Extract the (x, y) coordinate from the center of the cell holding the provided text.  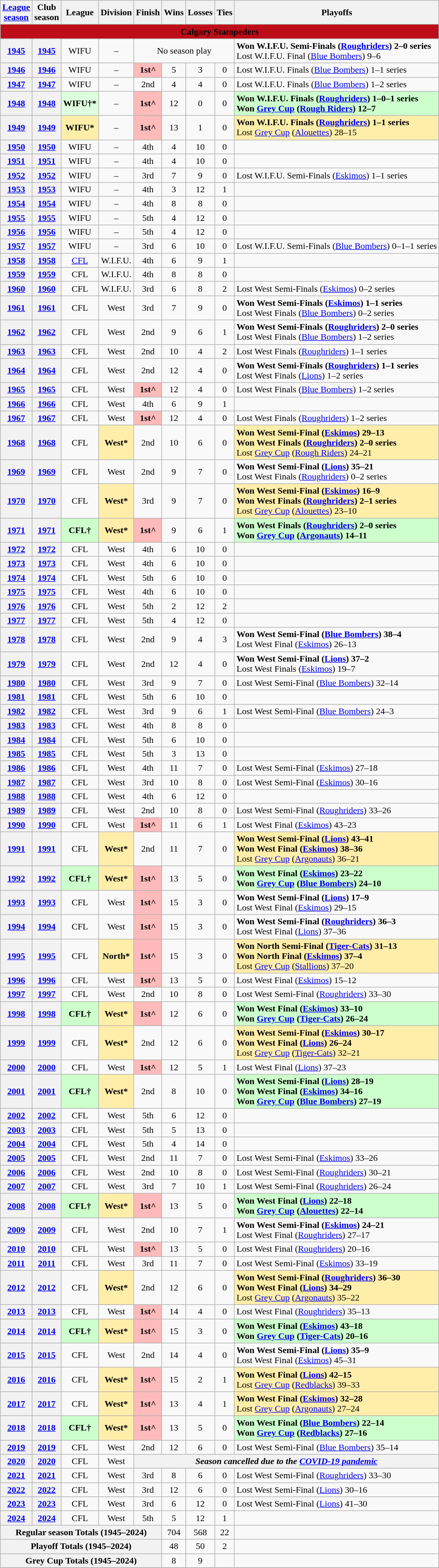
Won North Semi-Final (Tiger-Cats) 31–13Won North Final (Eskimos) 37–4Lost Grey Cup (Stallions) 37–20 (337, 956)
Playoffs (337, 13)
North* (116, 956)
22 (225, 1532)
Lost West Semi-Final (Eskimos) 30–16 (337, 782)
Won West Final (Lions) 22–18Won Grey Cup (Alouettes) 22–14 (337, 1206)
Won W.I.F.U. Finals (Roughriders) 1–0–1 seriesWon Grey Cup (Rough Riders) 12–7 (337, 104)
Lost West Final (Eskimos) 43–23 (337, 825)
Won West Semi-Final (Roughriders) 36–30Won West Final (Lions) 34–29Lost Grey Cup (Argonauts) 35–22 (337, 1287)
No season play (184, 51)
Won W.I.F.U. Semi-Finals (Roughriders) 2–0 seriesLost W.I.F.U. Final (Blue Bombers) 9–6 (337, 51)
Won West Semi-Final (Roughriders) 36–3Lost West Final (Lions) 37–36 (337, 927)
Lost West Semi-Final (Roughriders) 30–21 (337, 1172)
Lost West Final (Roughriders) 20–16 (337, 1249)
Won West Finals (Roughriders) 2–0 seriesWon Grey Cup (Argonauts) 14–11 (337, 530)
Lost West Semi-Final (Lions) 30–16 (337, 1490)
WIFU* (80, 127)
704 (174, 1532)
Lost W.I.F.U. Finals (Blue Bombers) 1–1 series (337, 70)
League (80, 13)
Won West Semi-Finals (Roughriders) 2–0 seriesLost West Finals (Blue Bombers) 1–2 series (337, 332)
Ties (225, 13)
Calgary Stampeders (220, 32)
Lost W.I.F.U. Semi-Finals (Eskimos) 1–1 series (337, 175)
50 (200, 1546)
Lost West Semi-Final (Blue Bombers) 35–14 (337, 1447)
Won West Final (Blue Bombers) 22–14Won Grey Cup (Redblacks) 27–16 (337, 1428)
Lost West Semi-Finals (Eskimos) 0–2 series (337, 289)
Playoff Totals (1945–2024) (81, 1546)
Won West Semi-Finals (Roughriders) 1–1 seriesLost West Finals (Lions) 1–2 series (337, 370)
Regular season Totals (1945–2024) (81, 1532)
Clubseason (47, 13)
Won West Semi-Final (Eskimos) 30–17Won West Final (Lions) 26–24Lost Grey Cup (Tiger-Cats) 32–21 (337, 1043)
Lost West Final (Eskimos) 15–12 (337, 980)
Grey Cup Totals (1945–2024) (81, 1561)
Lost West Semi-Final (Blue Bombers) 24–3 (337, 711)
Season cancelled due to the COVID-19 pandemic (287, 1461)
Won W.I.F.U. Finals (Roughriders) 1–1 seriesLost Grey Cup (Alouettes) 28–15 (337, 127)
Lost West Finals (Roughriders) 1–2 series (337, 418)
568 (200, 1532)
Lost West Semi-Final (Eskimos) 33–26 (337, 1158)
Won West Semi-Final (Blue Bombers) 38–4Lost West Final (Eskimos) 26–13 (337, 639)
Lost West Semi-Final (Eskimos) 33–19 (337, 1263)
Lost West Semi-Final (Blue Bombers) 32–14 (337, 683)
Lost W.I.F.U. Finals (Blue Bombers) 1–2 series (337, 84)
Won West Final (Eskimos) 23–22Won Grey Cup (Blue Bombers) 24–10 (337, 878)
Lost West Semi-Final (Roughriders) 33–26 (337, 811)
Leagueseason (16, 13)
Lost W.I.F.U. Semi-Finals (Blue Bombers) 0–1–1 series (337, 246)
48 (174, 1546)
Won West Semi-Final (Eskimos) 24–21Lost West Final (Roughriders) 27–17 (337, 1230)
Division (116, 13)
Lost West Final (Roughriders) 35–13 (337, 1312)
Won West Semi-Final (Lions) 28–19Won West Final (Eskimos) 34–16Won Grey Cup (Blue Bombers) 27–19 (337, 1091)
Won West Semi-Final (Lions) 37–2Lost West Finals (Eskimos) 19–7 (337, 664)
Lost West Semi-Final (Eskimos) 27–18 (337, 768)
Won West Final (Eskimos) 33–10Won Grey Cup (Tiger-Cats) 26–24 (337, 1013)
Won West Semi-Final (Lions) 35–9Lost West Final (Eskimos) 45–31 (337, 1355)
Lost West Finals (Roughriders) 1–1 series (337, 351)
Lost West Finals (Blue Bombers) 1–2 series (337, 390)
Won West Final (Eskimos) 43–18Won Grey Cup (Tiger-Cats) 20–16 (337, 1331)
Won West Semi-Final (Eskimos) 16–9Won West Finals (Roughriders) 2–1 seriesLost Grey Cup (Alouettes) 23–10 (337, 501)
Lost West Semi-Final (Roughriders) 26–24 (337, 1187)
Won West Semi-Final (Lions) 17–9Lost West Final (Eskimos) 29–15 (337, 902)
Losses (200, 13)
Won West Semi-Final (Lions) 43–41Won West Final (Eskimos) 38–36Lost Grey Cup (Argonauts) 36–21 (337, 849)
Lost West Final (Lions) 37–23 (337, 1067)
Finish (148, 13)
Lost West Semi-Final (Lions) 41–30 (337, 1504)
Won West Semi-Final (Eskimos) 29–13 Won West Finals (Roughriders) 2–0 seriesLost Grey Cup (Rough Riders) 24–21 (337, 442)
Won West Semi-Final (Lions) 35–21Lost West Finals (Roughriders) 0–2 series (337, 472)
Won West Semi-Finals (Eskimos) 1–1 seriesLost West Finals (Blue Bombers) 0–2 series (337, 308)
WIFU†* (80, 104)
Wins (174, 13)
Won West Final (Lions) 42–15Lost Grey Cup (Redblacks) 39–33 (337, 1379)
Won West Final (Eskimos) 32–28Lost Grey Cup (Argonauts) 27–24 (337, 1404)
